Scan for the cell matching the given text and deliver its (X, Y) coordinate at center. 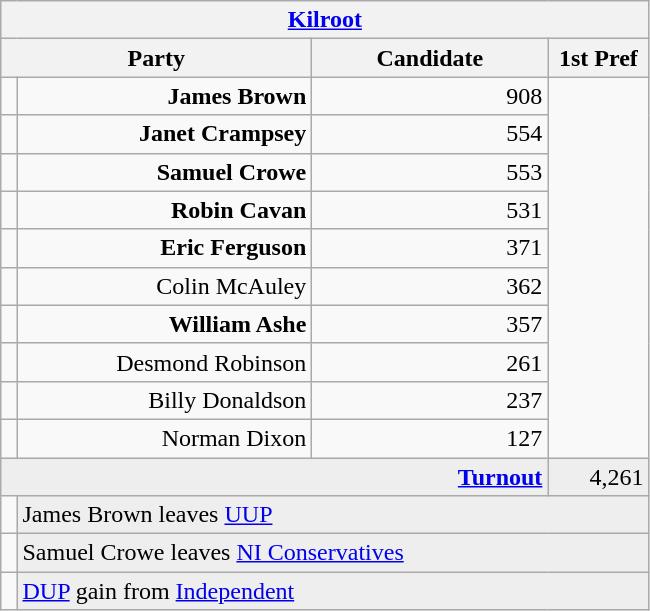
Eric Ferguson (164, 248)
James Brown (164, 96)
4,261 (598, 477)
237 (430, 400)
531 (430, 210)
553 (430, 172)
Samuel Crowe leaves NI Conservatives (333, 553)
Desmond Robinson (164, 362)
Candidate (430, 58)
127 (430, 438)
362 (430, 286)
Samuel Crowe (164, 172)
1st Pref (598, 58)
Robin Cavan (164, 210)
Kilroot (325, 20)
DUP gain from Independent (333, 591)
James Brown leaves UUP (333, 515)
371 (430, 248)
Party (156, 58)
Janet Crampsey (164, 134)
Norman Dixon (164, 438)
554 (430, 134)
William Ashe (164, 324)
357 (430, 324)
261 (430, 362)
Billy Donaldson (164, 400)
Turnout (274, 477)
Colin McAuley (164, 286)
908 (430, 96)
